Provide the [X, Y] coordinate of the cell's center where the given text is located.  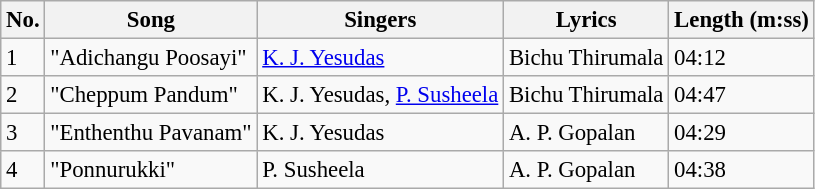
Song [151, 20]
04:12 [742, 58]
"Adichangu Poosayi" [151, 58]
3 [23, 133]
"Ponnurukki" [151, 170]
"Cheppum Pandum" [151, 95]
K. J. Yesudas, P. Susheela [380, 95]
4 [23, 170]
2 [23, 95]
Lyrics [586, 20]
1 [23, 58]
Length (m:ss) [742, 20]
"Enthenthu Pavanam" [151, 133]
P. Susheela [380, 170]
04:29 [742, 133]
Singers [380, 20]
No. [23, 20]
04:47 [742, 95]
04:38 [742, 170]
